Search for the cell housing the specified text and yield its (X, Y) center coordinate. 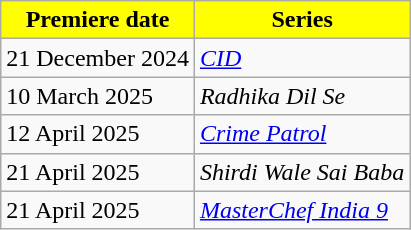
CID (302, 58)
MasterChef India 9 (302, 210)
10 March 2025 (98, 96)
Shirdi Wale Sai Baba (302, 172)
12 April 2025 (98, 134)
Crime Patrol (302, 134)
Series (302, 20)
21 December 2024 (98, 58)
Radhika Dil Se (302, 96)
Premiere date (98, 20)
